From the cell containing the given text, extract its center point as [X, Y] coordinate. 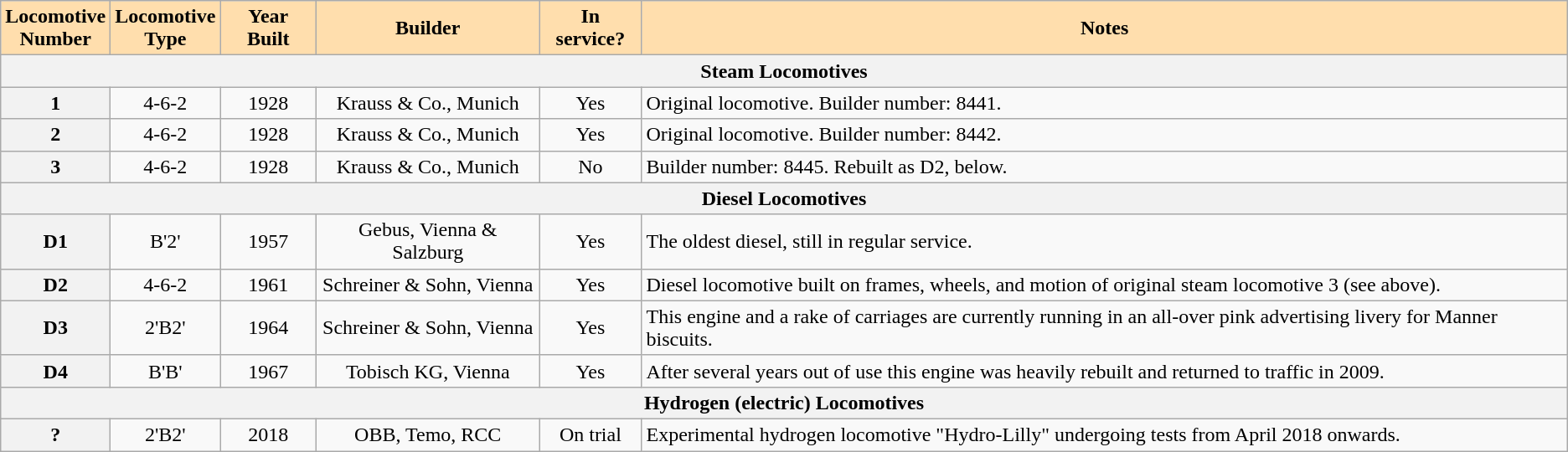
B'B' [166, 371]
1967 [268, 371]
1961 [268, 285]
D4 [55, 371]
In service? [591, 28]
Steam Locomotives [784, 71]
Diesel locomotive built on frames, wheels, and motion of original steam locomotive 3 (see above). [1104, 285]
B'2' [166, 241]
Hydrogen (electric) Locomotives [784, 403]
Diesel Locomotives [784, 198]
Builder number: 8445. Rebuilt as D2, below. [1104, 167]
? [55, 434]
Notes [1104, 28]
2018 [268, 434]
No [591, 167]
The oldest diesel, still in regular service. [1104, 241]
Builder [428, 28]
This engine and a rake of carriages are currently running in an all-over pink advertising livery for Manner biscuits. [1104, 328]
2 [55, 135]
D3 [55, 328]
OBB, Temo, RCC [428, 434]
Experimental hydrogen locomotive "Hydro-Lilly" undergoing tests from April 2018 onwards. [1104, 434]
Original locomotive. Builder number: 8441. [1104, 103]
LocomotiveNumber [55, 28]
Gebus, Vienna & Salzburg [428, 241]
3 [55, 167]
Year Built [268, 28]
1 [55, 103]
After several years out of use this engine was heavily rebuilt and returned to traffic in 2009. [1104, 371]
1957 [268, 241]
On trial [591, 434]
LocomotiveType [166, 28]
Tobisch KG, Vienna [428, 371]
Original locomotive. Builder number: 8442. [1104, 135]
1964 [268, 328]
D1 [55, 241]
D2 [55, 285]
